Search for the cell housing the specified text and yield its [x, y] center coordinate. 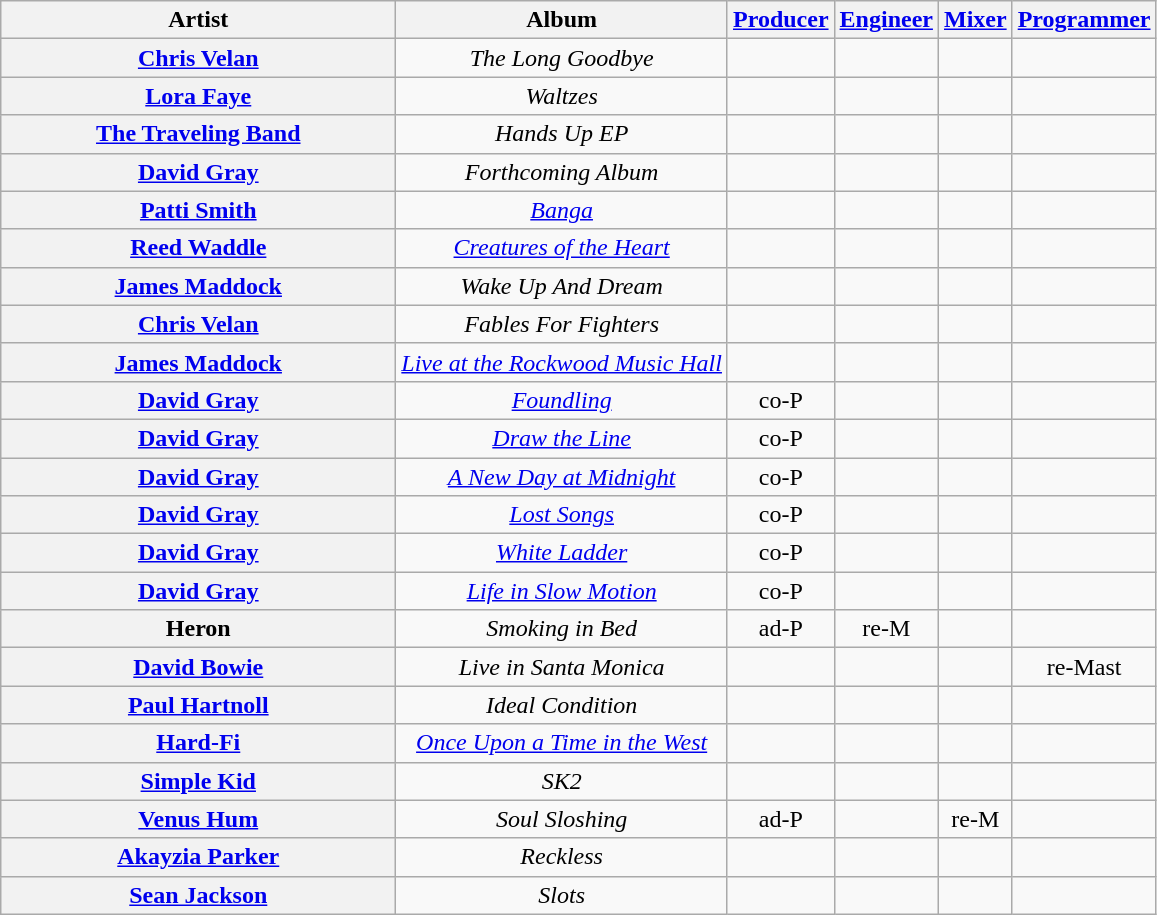
Paul Hartnoll [198, 705]
Foundling [562, 400]
Hands Up EP [562, 134]
Live in Santa Monica [562, 667]
Mixer [975, 20]
Forthcoming Album [562, 172]
Producer [780, 20]
Lora Faye [198, 96]
Lost Songs [562, 515]
Wake Up And Dream [562, 286]
Ideal Condition [562, 705]
Heron [198, 629]
White Ladder [562, 553]
Reed Waddle [198, 248]
Creatures of the Heart [562, 248]
Smoking in Bed [562, 629]
The Traveling Band [198, 134]
Programmer [1084, 20]
Engineer [886, 20]
Simple Kid [198, 781]
Slots [562, 895]
Soul Sloshing [562, 819]
Live at the Rockwood Music Hall [562, 362]
Album [562, 20]
Reckless [562, 857]
Akayzia Parker [198, 857]
Once Upon a Time in the West [562, 743]
SK2 [562, 781]
A New Day at Midnight [562, 477]
re-Mast [1084, 667]
Artist [198, 20]
David Bowie [198, 667]
Life in Slow Motion [562, 591]
Venus Hum [198, 819]
Banga [562, 210]
Sean Jackson [198, 895]
Waltzes [562, 96]
Fables For Fighters [562, 324]
Hard-Fi [198, 743]
Draw the Line [562, 438]
The Long Goodbye [562, 58]
Patti Smith [198, 210]
